Identify which cell holds the provided text, then report its (x, y) central coordinate. 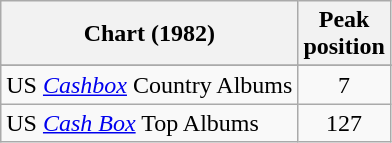
7 (344, 85)
Chart (1982) (150, 34)
Peakposition (344, 34)
US Cashbox Country Albums (150, 85)
127 (344, 123)
US Cash Box Top Albums (150, 123)
